Find where the given text appears and provide that cell's center as (X, Y) coordinate. 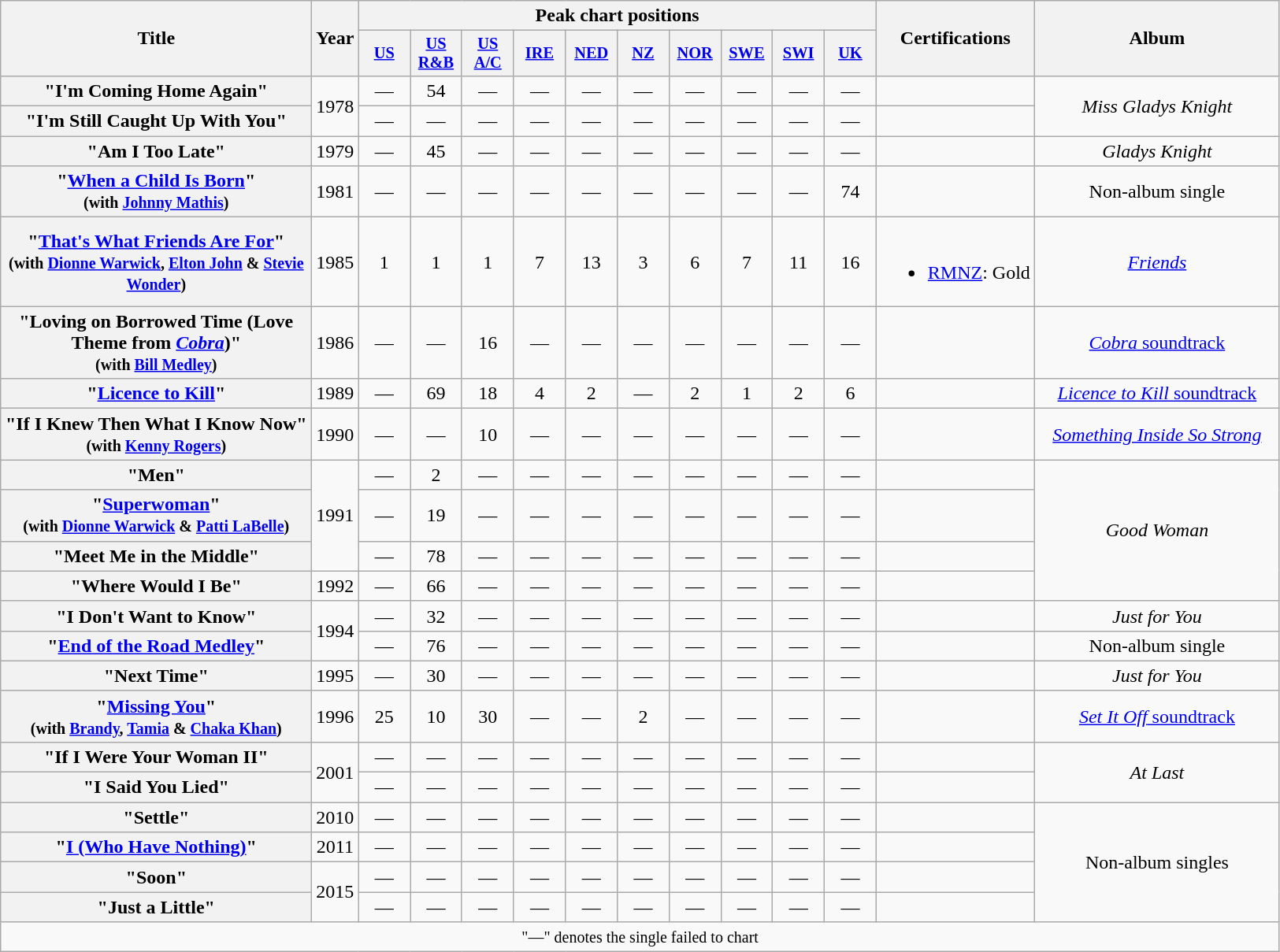
"If I Knew Then What I Know Now" (with Kenny Rogers) (156, 435)
54 (436, 91)
78 (436, 556)
1992 (336, 586)
2011 (336, 847)
1990 (336, 435)
25 (384, 717)
Cobra soundtrack (1156, 343)
USA/C (488, 54)
"If I Were Your Woman II" (156, 757)
45 (436, 151)
Gladys Knight (1156, 151)
1991 (336, 515)
69 (436, 394)
1986 (336, 343)
USR&B (436, 54)
"End of the Road Medley" (156, 646)
1985 (336, 261)
"—" denotes the single failed to chart (640, 937)
76 (436, 646)
"Soon" (156, 877)
1994 (336, 631)
1981 (336, 192)
1995 (336, 676)
Peak chart positions (618, 16)
NZ (644, 54)
1979 (336, 151)
"Settle" (156, 817)
IRE (540, 54)
2010 (336, 817)
"Next Time" (156, 676)
1978 (336, 106)
Good Woman (1156, 531)
"I Don't Want to Know" (156, 616)
"Loving on Borrowed Time (Love Theme from Cobra)" (with Bill Medley) (156, 343)
"I'm Coming Home Again" (156, 91)
2015 (336, 892)
13 (592, 261)
SWE (747, 54)
32 (436, 616)
NED (592, 54)
At Last (1156, 772)
NOR (695, 54)
Miss Gladys Knight (1156, 106)
4 (540, 394)
"Missing You"(with Brandy, Tamia & Chaka Khan) (156, 717)
2001 (336, 772)
"Superwoman" (with Dionne Warwick & Patti LaBelle) (156, 515)
"When a Child Is Born" (with Johnny Mathis) (156, 192)
Friends (1156, 261)
"That's What Friends Are For" (with Dionne Warwick, Elton John & Stevie Wonder) (156, 261)
"Licence to Kill" (156, 394)
"I (Who Have Nothing)" (156, 847)
18 (488, 394)
US (384, 54)
74 (851, 192)
"I'm Still Caught Up With You" (156, 121)
Title (156, 39)
Set It Off soundtrack (1156, 717)
11 (799, 261)
"I Said You Lied" (156, 787)
66 (436, 586)
"Where Would I Be" (156, 586)
SWI (799, 54)
"Am I Too Late" (156, 151)
19 (436, 515)
Year (336, 39)
Album (1156, 39)
"Men" (156, 475)
UK (851, 54)
1989 (336, 394)
Certifications (955, 39)
3 (644, 261)
RMNZ: Gold (955, 261)
"Meet Me in the Middle" (156, 556)
1996 (336, 717)
"Just a Little" (156, 907)
Licence to Kill soundtrack (1156, 394)
Non-album singles (1156, 862)
Something Inside So Strong (1156, 435)
